Provide the (x, y) coordinate of the cell's center where the given text is located.  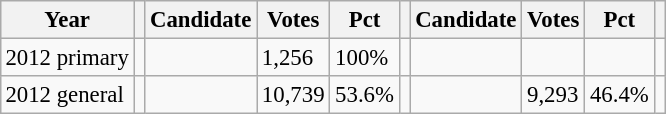
1,256 (294, 57)
53.6% (364, 95)
Year (67, 20)
46.4% (620, 95)
2012 general (67, 95)
10,739 (294, 95)
2012 primary (67, 57)
9,293 (554, 95)
100% (364, 57)
